Detect which cell encompasses the target text, then output its (x, y) center coordinate. 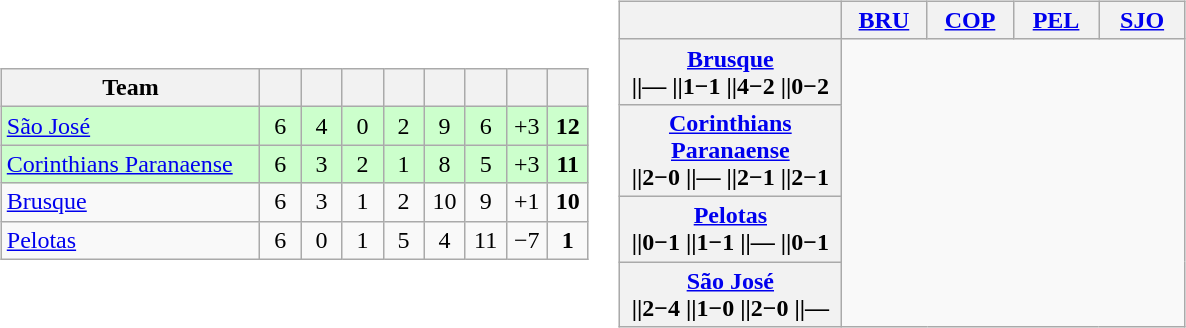
Pelotas ||0−1 ||1−1 ||— ||0−1 (730, 228)
Corinthians Paranaense ||2−0 ||— ||2−1 ||2−1 (730, 150)
8 (444, 164)
+1 (526, 202)
Brusque ||— ||1−1 ||4−2 ||0−2 (730, 72)
PEL (1056, 20)
Pelotas (130, 240)
−7 (526, 240)
Team (130, 88)
BRU (884, 20)
Brusque (130, 202)
12 (568, 126)
COP (970, 20)
São José ||2−4 ||1−0 ||2−0 ||— (730, 294)
São José (130, 126)
SJO (1142, 20)
Corinthians Paranaense (130, 164)
